Pinpoint the cell where the given text exists, returning its (x, y) midpoint coordinate. 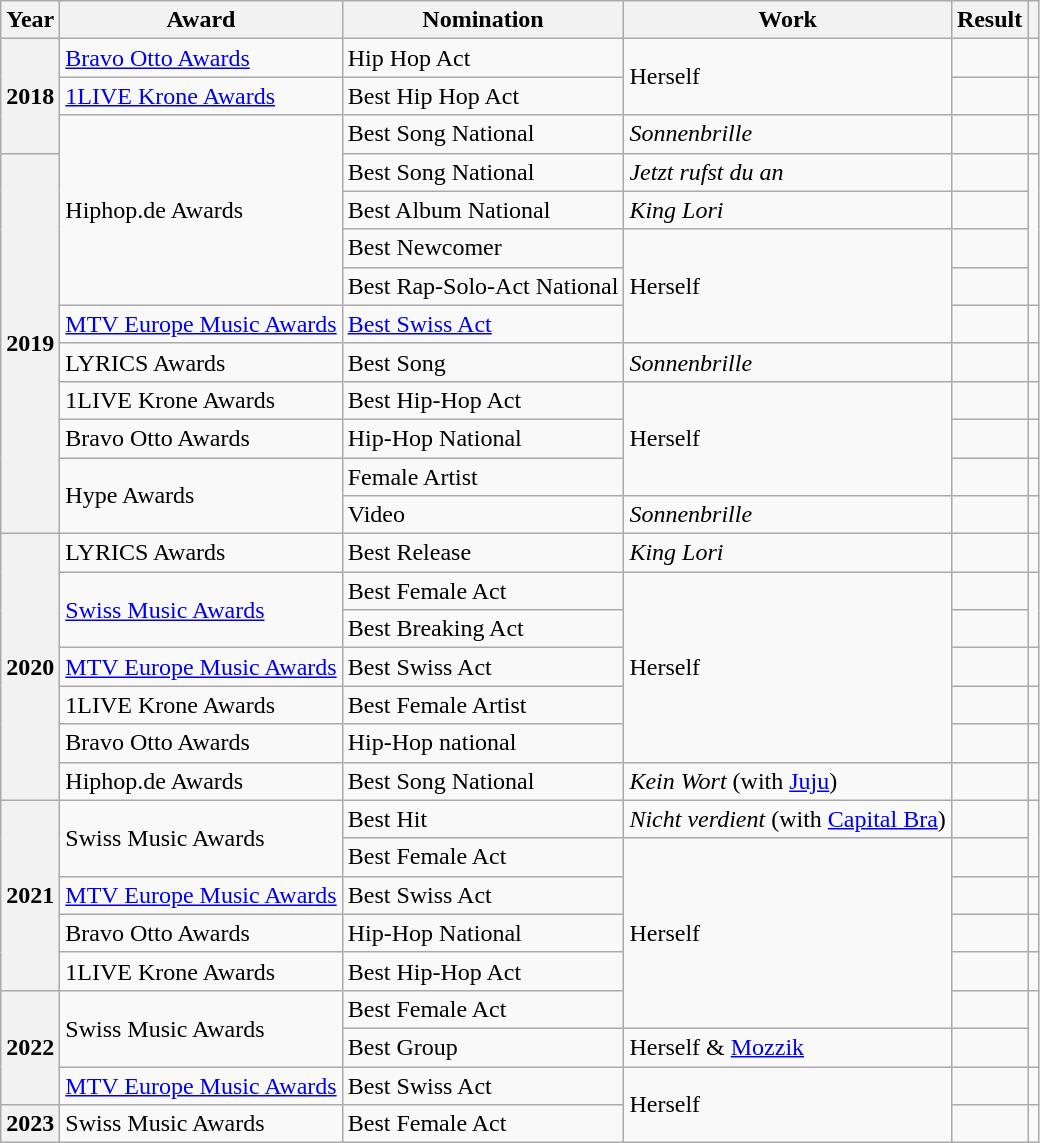
2022 (30, 1047)
Best Hit (483, 819)
Hip Hop Act (483, 58)
Nicht verdient (with Capital Bra) (788, 819)
Hip-Hop national (483, 743)
Jetzt rufst du an (788, 172)
2020 (30, 667)
Best Release (483, 553)
Result (989, 20)
Best Rap-Solo-Act National (483, 286)
Female Artist (483, 477)
2021 (30, 895)
Best Newcomer (483, 248)
Best Song (483, 362)
Video (483, 515)
Best Female Artist (483, 705)
Best Hip Hop Act (483, 96)
2019 (30, 344)
Herself & Mozzik (788, 1047)
Hype Awards (201, 496)
2023 (30, 1124)
Nomination (483, 20)
Work (788, 20)
Best Breaking Act (483, 629)
Year (30, 20)
Award (201, 20)
2018 (30, 96)
Best Album National (483, 210)
Best Group (483, 1047)
Kein Wort (with Juju) (788, 781)
